Output the [X, Y] coordinate of the center of the cell containing the given text.  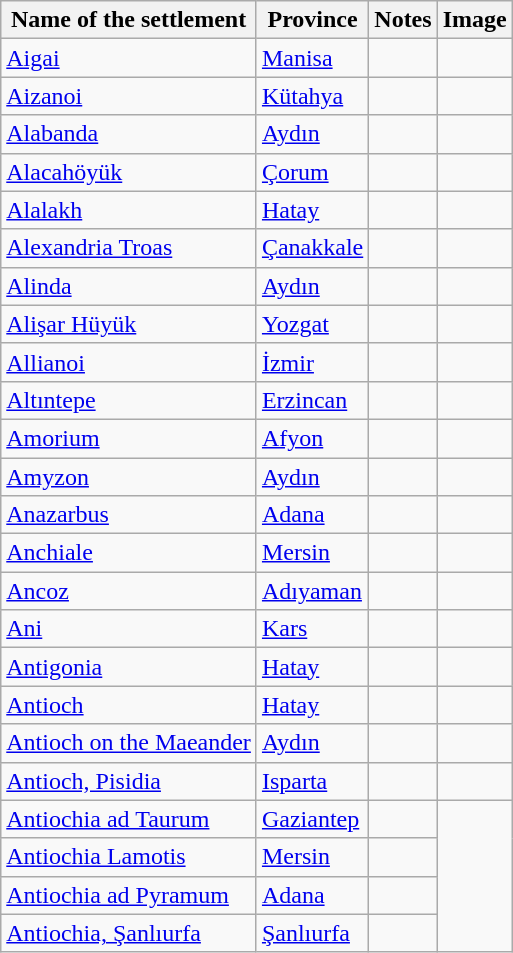
Antioch [129, 705]
Allianoi [129, 362]
Çorum [312, 172]
Erzincan [312, 400]
Kars [312, 629]
Anchiale [129, 553]
Anazarbus [129, 515]
Amorium [129, 438]
Antiochia ad Pyramum [129, 895]
Isparta [312, 781]
Şanlıurfa [312, 933]
Kütahya [312, 96]
Ancoz [129, 591]
Antigonia [129, 667]
Alinda [129, 286]
Gaziantep [312, 819]
Image [474, 20]
Çanakkale [312, 248]
Alişar Hüyük [129, 324]
Amyzon [129, 477]
Notes [403, 20]
Altıntepe [129, 400]
Antioch on the Maeander [129, 743]
Antioch, Pisidia [129, 781]
Antiochia Lamotis [129, 857]
Province [312, 20]
Antiochia, Şanlıurfa [129, 933]
Afyon [312, 438]
Yozgat [312, 324]
Alexandria Troas [129, 248]
Adıyaman [312, 591]
Aizanoi [129, 96]
Alacahöyük [129, 172]
Ani [129, 629]
İzmir [312, 362]
Alabanda [129, 134]
Alalakh [129, 210]
Name of the settlement [129, 20]
Antiochia ad Taurum [129, 819]
Aigai [129, 58]
Manisa [312, 58]
